For the text-containing cell, return its midpoint in (x, y) coordinate format. 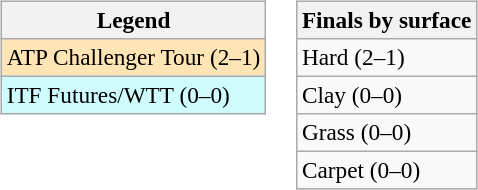
ATP Challenger Tour (2–1) (133, 57)
Finals by surface (387, 20)
ITF Futures/WTT (0–0) (133, 95)
Clay (0–0) (387, 95)
Carpet (0–0) (387, 171)
Hard (2–1) (387, 57)
Grass (0–0) (387, 133)
Legend (133, 20)
